Output the [x, y] coordinate of the center of the cell containing the given text.  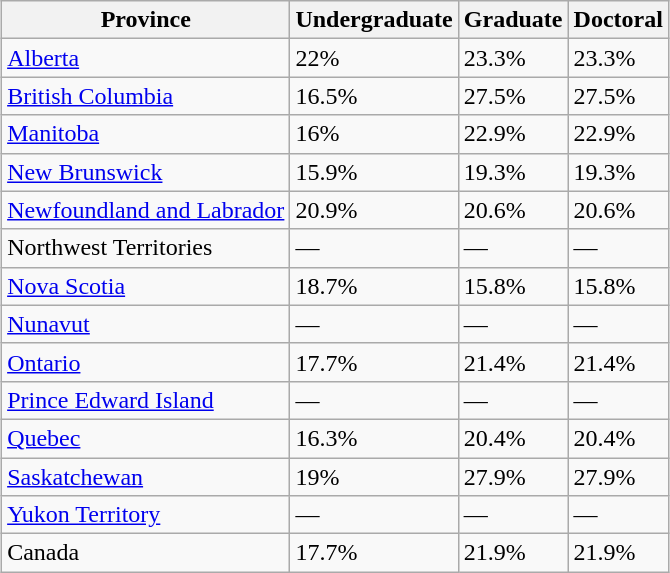
Canada [146, 553]
Graduate [513, 20]
Northwest Territories [146, 248]
Quebec [146, 438]
16.3% [374, 438]
Nova Scotia [146, 286]
British Columbia [146, 96]
Nunavut [146, 324]
Yukon Territory [146, 515]
Ontario [146, 362]
16.5% [374, 96]
20.9% [374, 210]
Province [146, 20]
15.9% [374, 172]
New Brunswick [146, 172]
18.7% [374, 286]
16% [374, 134]
Saskatchewan [146, 477]
Undergraduate [374, 20]
Manitoba [146, 134]
Alberta [146, 58]
Doctoral [618, 20]
Prince Edward Island [146, 400]
19% [374, 477]
Newfoundland and Labrador [146, 210]
22% [374, 58]
